Extract the (x, y) coordinate from the center of the cell holding the provided text.  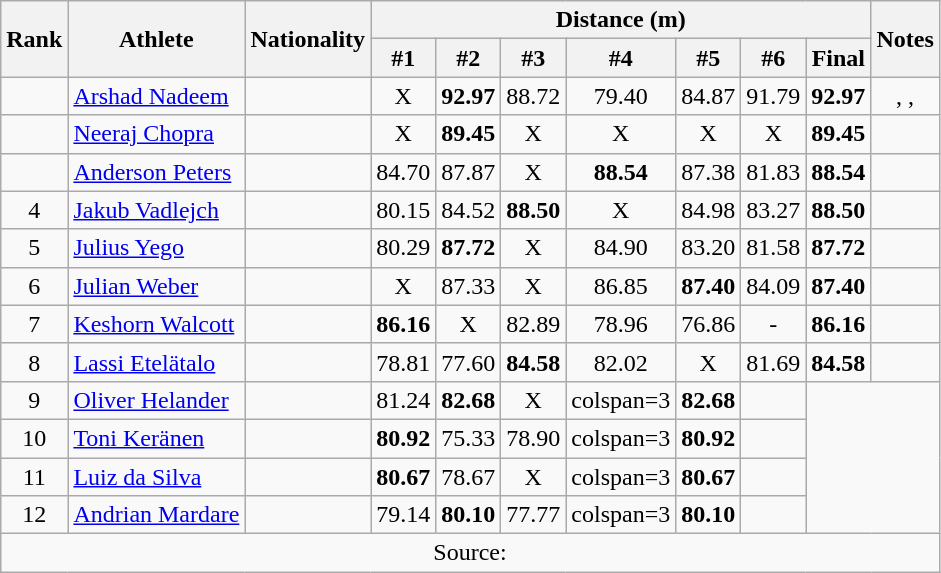
76.86 (708, 324)
Distance (m) (621, 20)
91.79 (774, 96)
#1 (404, 58)
Source: (470, 553)
Julian Weber (156, 286)
84.52 (468, 210)
5 (34, 248)
- (774, 324)
80.29 (404, 248)
4 (34, 210)
10 (34, 438)
Andrian Mardare (156, 515)
77.60 (468, 362)
81.24 (404, 400)
#3 (534, 58)
Keshorn Walcott (156, 324)
Neeraj Chopra (156, 134)
83.27 (774, 210)
11 (34, 477)
, , (905, 96)
Luiz da Silva (156, 477)
79.14 (404, 515)
Julius Yego (156, 248)
87.38 (708, 172)
#6 (774, 58)
84.70 (404, 172)
87.87 (468, 172)
79.40 (621, 96)
86.85 (621, 286)
Jakub Vadlejch (156, 210)
#5 (708, 58)
Lassi Etelätalo (156, 362)
Oliver Helander (156, 400)
Notes (905, 39)
82.02 (621, 362)
78.96 (621, 324)
81.69 (774, 362)
7 (34, 324)
84.98 (708, 210)
Nationality (308, 39)
80.15 (404, 210)
78.90 (534, 438)
87.33 (468, 286)
Anderson Peters (156, 172)
75.33 (468, 438)
Final (838, 58)
78.67 (468, 477)
Athlete (156, 39)
Arshad Nadeem (156, 96)
84.87 (708, 96)
12 (34, 515)
Rank (34, 39)
77.77 (534, 515)
78.81 (404, 362)
#4 (621, 58)
6 (34, 286)
83.20 (708, 248)
8 (34, 362)
9 (34, 400)
81.83 (774, 172)
84.90 (621, 248)
82.89 (534, 324)
88.72 (534, 96)
81.58 (774, 248)
84.09 (774, 286)
Toni Keränen (156, 438)
#2 (468, 58)
